Find where the given text appears and provide that cell's center as [X, Y] coordinate. 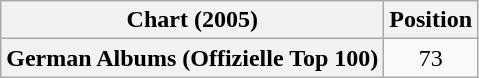
Chart (2005) [192, 20]
73 [431, 58]
German Albums (Offizielle Top 100) [192, 58]
Position [431, 20]
